Output the (x, y) coordinate of the center of the cell containing the given text.  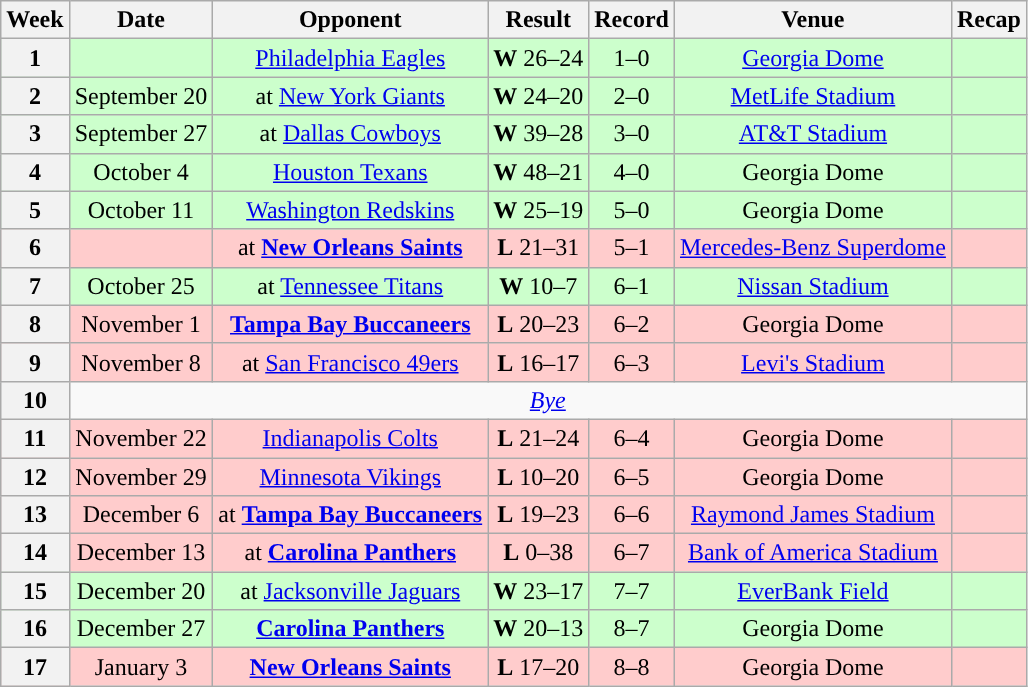
Mercedes-Benz Superdome (812, 248)
W 48–21 (538, 172)
October 4 (141, 172)
L 10–20 (538, 477)
17 (35, 667)
December 20 (141, 591)
November 1 (141, 324)
6–2 (632, 324)
New Orleans Saints (350, 667)
3 (35, 134)
December 27 (141, 629)
at San Francisco 49ers (350, 362)
Nissan Stadium (812, 286)
MetLife Stadium (812, 96)
16 (35, 629)
November 29 (141, 477)
Minnesota Vikings (350, 477)
at Tennessee Titans (350, 286)
Washington Redskins (350, 210)
L 17–20 (538, 667)
Tampa Bay Buccaneers (350, 324)
L 16–17 (538, 362)
Houston Texans (350, 172)
Indianapolis Colts (350, 438)
6–4 (632, 438)
W 39–28 (538, 134)
W 26–24 (538, 58)
December 13 (141, 553)
Opponent (350, 20)
6–3 (632, 362)
January 3 (141, 667)
EverBank Field (812, 591)
2 (35, 96)
November 22 (141, 438)
Raymond James Stadium (812, 515)
6–5 (632, 477)
at Carolina Panthers (350, 553)
Recap (988, 20)
Levi's Stadium (812, 362)
9 (35, 362)
L 21–31 (538, 248)
4 (35, 172)
14 (35, 553)
6 (35, 248)
W 25–19 (538, 210)
7–7 (632, 591)
8–7 (632, 629)
W 23–17 (538, 591)
at Dallas Cowboys (350, 134)
L 21–24 (538, 438)
6–7 (632, 553)
1 (35, 58)
October 11 (141, 210)
Bank of America Stadium (812, 553)
Venue (812, 20)
5–1 (632, 248)
at Jacksonville Jaguars (350, 591)
6–6 (632, 515)
1–0 (632, 58)
at Tampa Bay Buccaneers (350, 515)
Philadelphia Eagles (350, 58)
W 10–7 (538, 286)
15 (35, 591)
2–0 (632, 96)
5 (35, 210)
10 (35, 400)
AT&T Stadium (812, 134)
September 27 (141, 134)
Bye (548, 400)
13 (35, 515)
L 20–23 (538, 324)
October 25 (141, 286)
8–8 (632, 667)
4–0 (632, 172)
11 (35, 438)
5–0 (632, 210)
6–1 (632, 286)
Week (35, 20)
at New Orleans Saints (350, 248)
W 20–13 (538, 629)
3–0 (632, 134)
Carolina Panthers (350, 629)
W 24–20 (538, 96)
at New York Giants (350, 96)
Record (632, 20)
8 (35, 324)
Date (141, 20)
December 6 (141, 515)
L 19–23 (538, 515)
November 8 (141, 362)
L 0–38 (538, 553)
September 20 (141, 96)
7 (35, 286)
12 (35, 477)
Result (538, 20)
